Search for the cell housing the specified text and yield its [x, y] center coordinate. 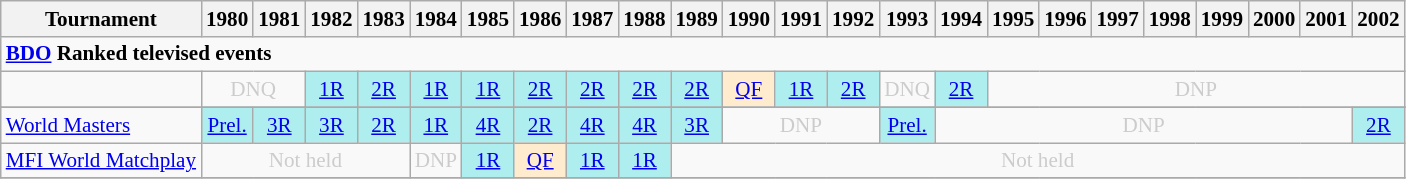
1980 [227, 18]
1995 [1013, 18]
1986 [540, 18]
Tournament [101, 18]
1990 [749, 18]
1992 [853, 18]
1982 [331, 18]
2000 [1274, 18]
1996 [1065, 18]
World Masters [101, 124]
2002 [1378, 18]
1993 [907, 18]
1984 [436, 18]
1981 [279, 18]
1991 [801, 18]
1994 [961, 18]
BDO Ranked televised events [703, 54]
1989 [697, 18]
1983 [384, 18]
1999 [1222, 18]
MFI World Matchplay [101, 160]
1985 [488, 18]
1997 [1117, 18]
2001 [1326, 18]
1988 [644, 18]
1998 [1170, 18]
1987 [592, 18]
